Provide the (x, y) coordinate of the cell's center where the given text is located.  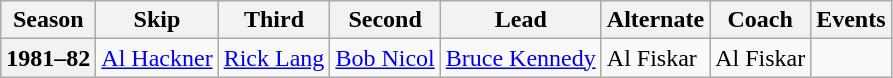
Season (48, 20)
Alternate (655, 20)
1981–82 (48, 58)
Bruce Kennedy (520, 58)
Events (851, 20)
Coach (760, 20)
Al Hackner (157, 58)
Skip (157, 20)
Second (385, 20)
Lead (520, 20)
Bob Nicol (385, 58)
Third (274, 20)
Rick Lang (274, 58)
